Output the [x, y] coordinate of the center of the cell containing the given text.  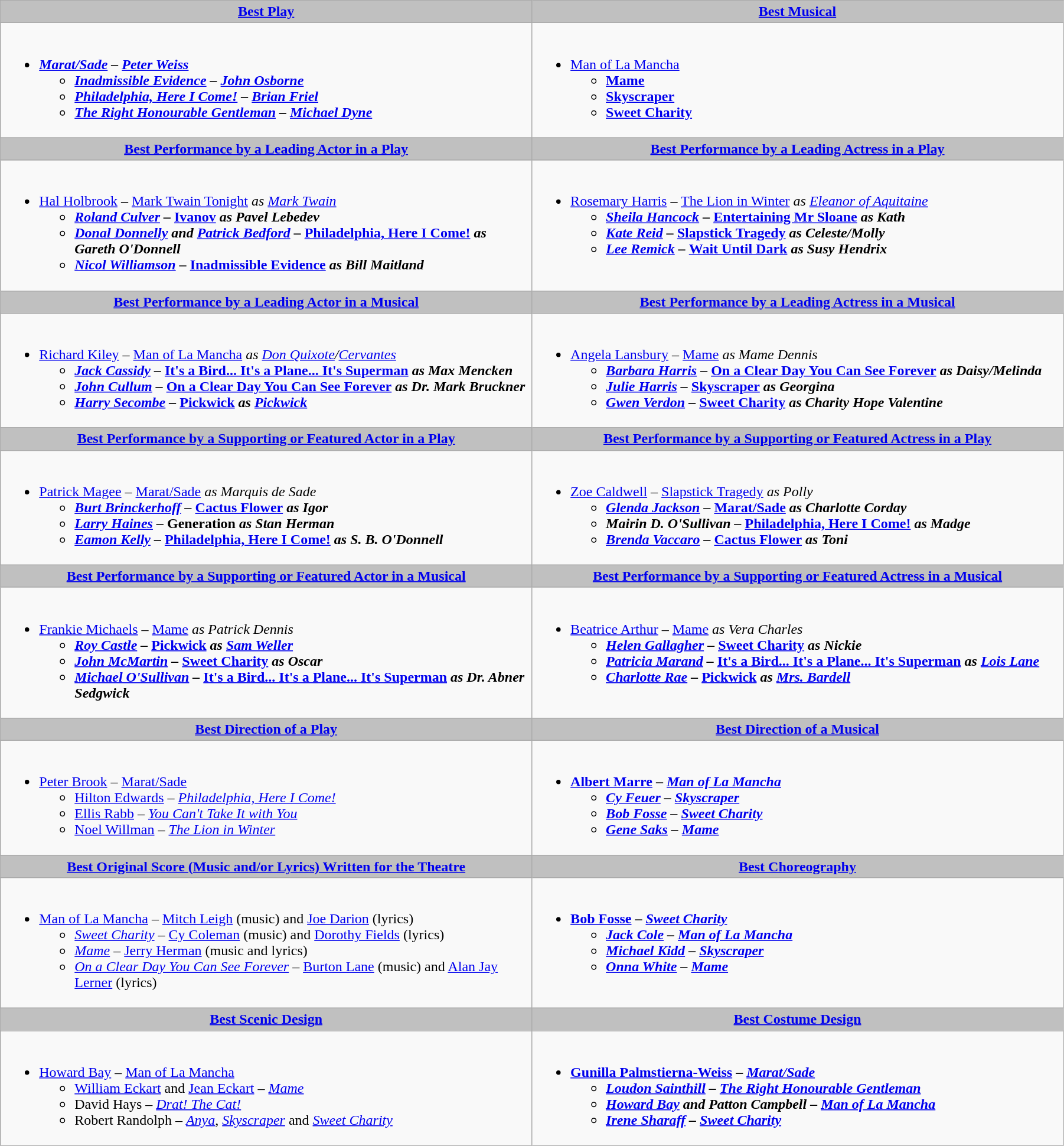
Best Direction of a Play [266, 729]
Best Direction of a Musical [798, 729]
Best Performance by a Supporting or Featured Actress in a Play [798, 439]
Man of La ManchaMameSkyscraperSweet Charity [798, 80]
Best Scenic Design [266, 1020]
Best Performance by a Supporting or Featured Actor in a Play [266, 439]
Best Performance by a Supporting or Featured Actress in a Musical [798, 576]
Peter Brook – Marat/SadeHilton Edwards – Philadelphia, Here I Come!Ellis Rabb – You Can't Take It with YouNoel Willman – The Lion in Winter [266, 797]
Albert Marre – Man of La ManchaCy Feuer – SkyscraperBob Fosse – Sweet CharityGene Saks – Mame [798, 797]
Best Performance by a Leading Actor in a Musical [266, 302]
Best Performance by a Supporting or Featured Actor in a Musical [266, 576]
Best Musical [798, 12]
Best Performance by a Leading Actor in a Play [266, 149]
Howard Bay – Man of La ManchaWilliam Eckart and Jean Eckart – MameDavid Hays – Drat! The Cat!Robert Randolph – Anya, Skyscraper and Sweet Charity [266, 1088]
Best Choreography [798, 867]
Best Performance by a Leading Actress in a Play [798, 149]
Bob Fosse – Sweet CharityJack Cole – Man of La ManchaMichael Kidd – SkyscraperOnna White – Mame [798, 943]
Best Play [266, 12]
Best Performance by a Leading Actress in a Musical [798, 302]
Best Costume Design [798, 1020]
Marat/Sade – Peter WeissInadmissible Evidence – John OsbornePhiladelphia, Here I Come! – Brian FrielThe Right Honourable Gentleman – Michael Dyne [266, 80]
Best Original Score (Music and/or Lyrics) Written for the Theatre [266, 867]
